Determine the [x, y] coordinate at the center of the cell enclosing the given text.  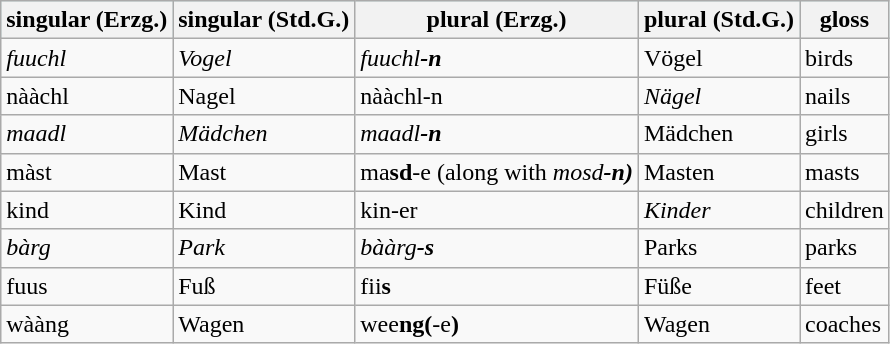
weeng(-e) [497, 324]
màst [87, 172]
girls [845, 134]
Füße [718, 286]
maadl [87, 134]
bàrg [87, 248]
maadl-n [497, 134]
coaches [845, 324]
parks [845, 248]
masd-e (along with mosd-n) [497, 172]
feet [845, 286]
children [845, 210]
Nagel [264, 96]
singular (Erzg.) [87, 20]
gloss [845, 20]
bààrg-s [497, 248]
Mast [264, 172]
nààchl-n [497, 96]
Nägel [718, 96]
nààchl [87, 96]
Kind [264, 210]
fiis [497, 286]
Fuß [264, 286]
fuuchl-n [497, 58]
nails [845, 96]
Parks [718, 248]
Vogel [264, 58]
Masten [718, 172]
kind [87, 210]
Vögel [718, 58]
kin-er [497, 210]
Park [264, 248]
masts [845, 172]
plural (Erzg.) [497, 20]
singular (Std.G.) [264, 20]
Kinder [718, 210]
plural (Std.G.) [718, 20]
wààng [87, 324]
fuuchl [87, 58]
fuus [87, 286]
birds [845, 58]
